Search for the cell housing the specified text and yield its [x, y] center coordinate. 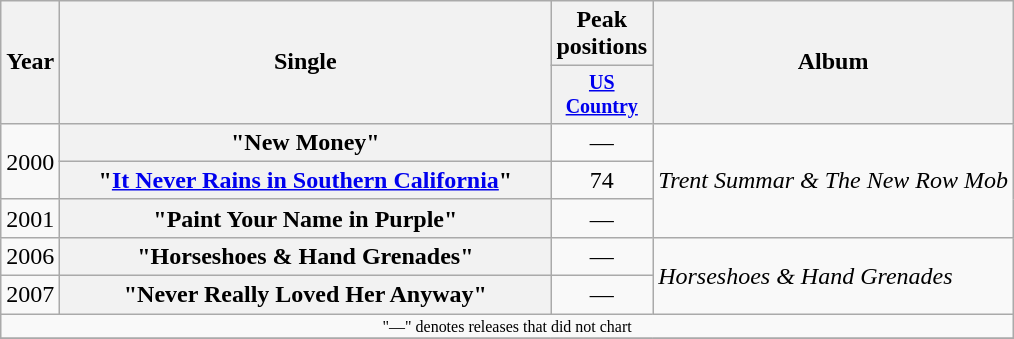
"It Never Rains in Southern California" [306, 180]
"New Money" [306, 142]
"Horseshoes & Hand Grenades" [306, 256]
74 [602, 180]
Horseshoes & Hand Grenades [834, 275]
Trent Summar & The New Row Mob [834, 180]
"—" denotes releases that did not chart [508, 326]
"Never Really Loved Her Anyway" [306, 295]
2001 [30, 218]
Year [30, 62]
2000 [30, 161]
US Country [602, 94]
Single [306, 62]
"Paint Your Name in Purple" [306, 218]
2007 [30, 295]
Peak positions [602, 34]
2006 [30, 256]
Album [834, 62]
